For the text-containing cell, return its midpoint in [X, Y] coordinate format. 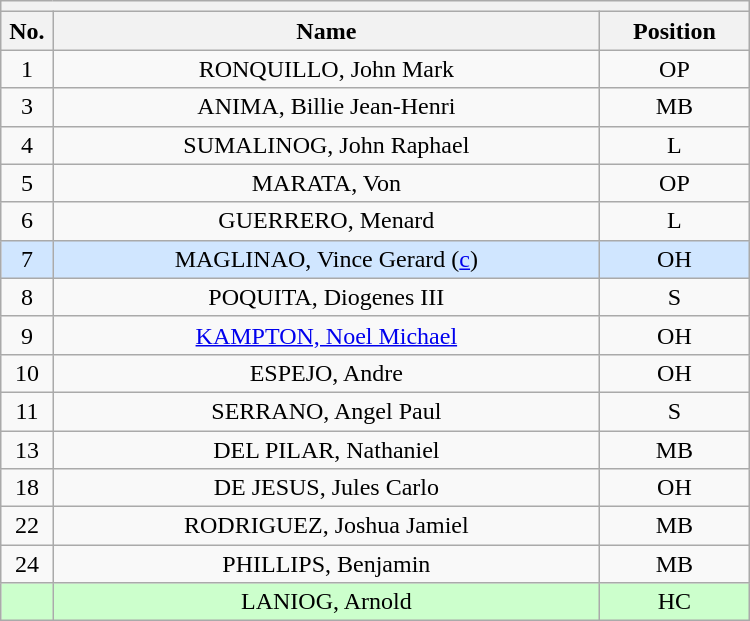
7 [27, 259]
LANIOG, Arnold [326, 602]
No. [27, 31]
MAGLINAO, Vince Gerard (c) [326, 259]
5 [27, 183]
RONQUILLO, John Mark [326, 69]
13 [27, 449]
ESPEJO, Andre [326, 373]
MARATA, Von [326, 183]
9 [27, 335]
22 [27, 526]
PHILLIPS, Benjamin [326, 564]
GUERRERO, Menard [326, 221]
ANIMA, Billie Jean-Henri [326, 107]
11 [27, 411]
8 [27, 297]
Name [326, 31]
24 [27, 564]
HC [675, 602]
3 [27, 107]
DEL PILAR, Nathaniel [326, 449]
Position [675, 31]
DE JESUS, Jules Carlo [326, 488]
SUMALINOG, John Raphael [326, 145]
4 [27, 145]
RODRIGUEZ, Joshua Jamiel [326, 526]
KAMPTON, Noel Michael [326, 335]
POQUITA, Diogenes III [326, 297]
1 [27, 69]
SERRANO, Angel Paul [326, 411]
10 [27, 373]
6 [27, 221]
18 [27, 488]
